Pinpoint the cell where the given text exists, returning its (X, Y) midpoint coordinate. 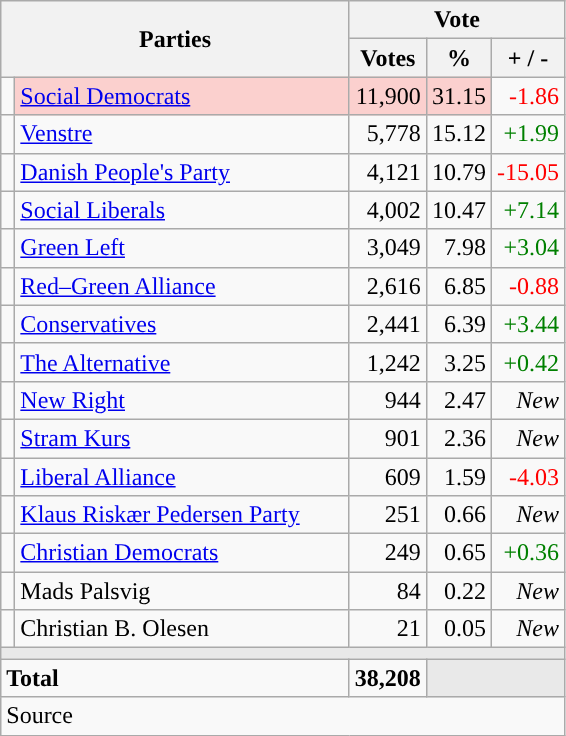
-1.86 (528, 96)
-4.03 (528, 477)
5,778 (388, 134)
11,900 (388, 96)
1.59 (458, 477)
2.47 (458, 400)
15.12 (458, 134)
+0.42 (528, 362)
10.47 (458, 210)
2.36 (458, 438)
4,002 (388, 210)
+0.36 (528, 553)
+3.44 (528, 324)
901 (388, 438)
6.85 (458, 286)
Klaus Riskær Pedersen Party (182, 515)
251 (388, 515)
+1.99 (528, 134)
4,121 (388, 172)
Total (176, 678)
6.39 (458, 324)
Source (283, 716)
609 (388, 477)
2,441 (388, 324)
Danish People's Party (182, 172)
-15.05 (528, 172)
Conservatives (182, 324)
3,049 (388, 248)
1,242 (388, 362)
2,616 (388, 286)
New Right (182, 400)
7.98 (458, 248)
The Alternative (182, 362)
% (458, 58)
-0.88 (528, 286)
Votes (388, 58)
Mads Palsvig (182, 591)
Venstre (182, 134)
Liberal Alliance (182, 477)
10.79 (458, 172)
Christian Democrats (182, 553)
0.05 (458, 629)
Social Liberals (182, 210)
Vote (456, 20)
0.22 (458, 591)
38,208 (388, 678)
Stram Kurs (182, 438)
0.65 (458, 553)
0.66 (458, 515)
+ / - (528, 58)
Red–Green Alliance (182, 286)
3.25 (458, 362)
249 (388, 553)
21 (388, 629)
31.15 (458, 96)
Parties (176, 39)
+7.14 (528, 210)
Social Democrats (182, 96)
Green Left (182, 248)
+3.04 (528, 248)
Christian B. Olesen (182, 629)
84 (388, 591)
944 (388, 400)
